For the text-containing cell, return its midpoint in [x, y] coordinate format. 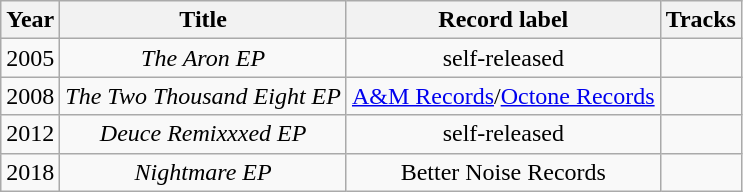
Nightmare EP [204, 172]
2018 [30, 172]
The Two Thousand Eight EP [204, 96]
Year [30, 20]
Deuce Remixxxed EP [204, 134]
Title [204, 20]
Record label [503, 20]
2008 [30, 96]
Better Noise Records [503, 172]
2012 [30, 134]
Tracks [700, 20]
2005 [30, 58]
The Aron EP [204, 58]
A&M Records/Octone Records [503, 96]
